Return the (X, Y) coordinate for the center point of the cell that contains the specified text.  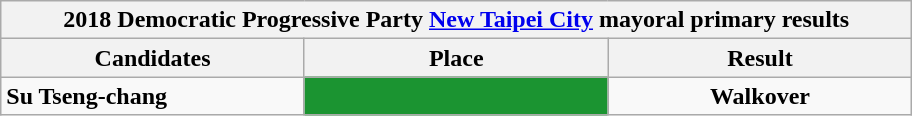
Su Tseng-chang (153, 96)
Result (760, 58)
Place (456, 58)
Walkover (760, 96)
2018 Democratic Progressive Party New Taipei City mayoral primary results (456, 20)
Candidates (153, 58)
